For the text-containing cell, return its midpoint in [x, y] coordinate format. 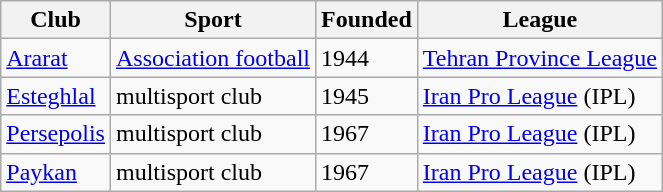
1945 [367, 96]
Tehran Province League [540, 58]
Ararat [56, 58]
1944 [367, 58]
Esteghlal [56, 96]
Persepolis [56, 134]
Paykan [56, 172]
Club [56, 20]
Sport [212, 20]
Association football [212, 58]
League [540, 20]
Founded [367, 20]
